Return the [X, Y] coordinate for the center point of the cell that contains the specified text.  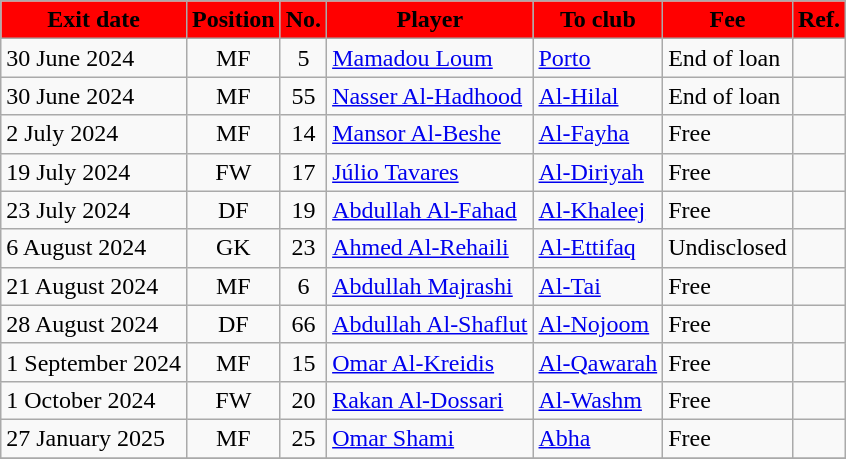
Al-Qawarah [598, 362]
15 [303, 362]
Al-Nojoom [598, 324]
Al-Hilal [598, 96]
Exit date [94, 20]
Al-Khaleej [598, 210]
Nasser Al-Hadhood [430, 96]
Player [430, 20]
No. [303, 20]
Al-Washm [598, 400]
14 [303, 134]
Undisclosed [728, 248]
5 [303, 58]
Abdullah Al-Shaflut [430, 324]
Ref. [818, 20]
Omar Al-Kreidis [430, 362]
27 January 2025 [94, 438]
Mansor Al-Beshe [430, 134]
Abdullah Majrashi [430, 286]
28 August 2024 [94, 324]
Al-Tai [598, 286]
1 September 2024 [94, 362]
23 [303, 248]
Al-Fayha [598, 134]
Rakan Al-Dossari [430, 400]
To club [598, 20]
17 [303, 172]
25 [303, 438]
Fee [728, 20]
6 [303, 286]
GK [233, 248]
Position [233, 20]
6 August 2024 [94, 248]
2 July 2024 [94, 134]
55 [303, 96]
Al-Diriyah [598, 172]
Abdullah Al-Fahad [430, 210]
Ahmed Al-Rehaili [430, 248]
Al-Ettifaq [598, 248]
Mamadou Loum [430, 58]
66 [303, 324]
23 July 2024 [94, 210]
21 August 2024 [94, 286]
19 [303, 210]
1 October 2024 [94, 400]
Omar Shami [430, 438]
19 July 2024 [94, 172]
Abha [598, 438]
Júlio Tavares [430, 172]
Porto [598, 58]
20 [303, 400]
